Capture the cell that displays the provided text and extract its [X, Y] central coordinate. 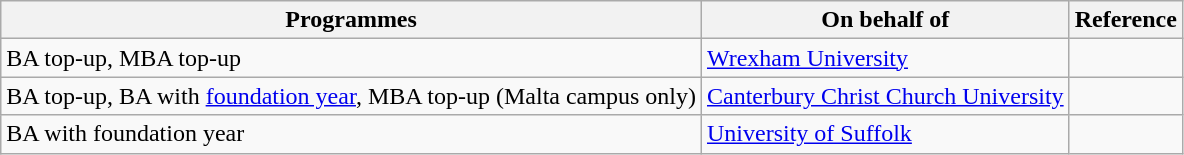
Programmes [352, 20]
BA top-up, MBA top-up [352, 58]
University of Suffolk [885, 134]
BA top-up, BA with foundation year, MBA top-up (Malta campus only) [352, 96]
On behalf of [885, 20]
Wrexham University [885, 58]
Canterbury Christ Church University [885, 96]
Reference [1126, 20]
BA with foundation year [352, 134]
